From the cell containing the given text, extract its center point as [X, Y] coordinate. 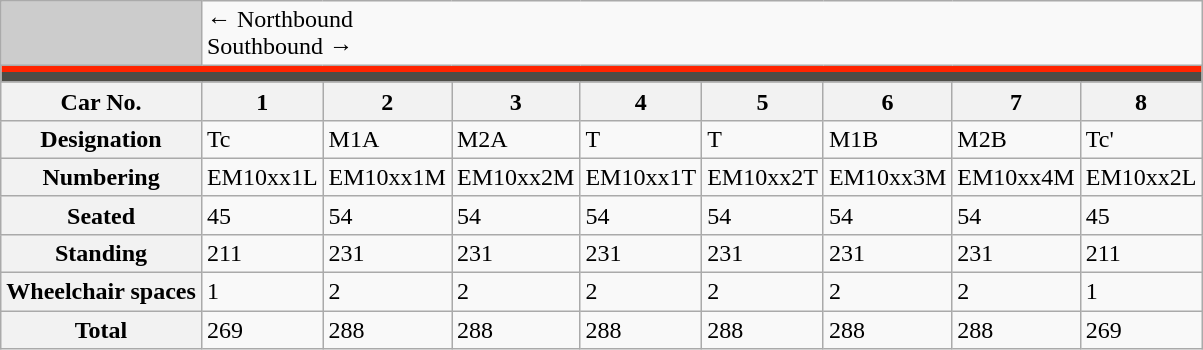
7 [1016, 101]
EM10xx2T [763, 177]
Car No. [102, 101]
M2A [516, 139]
8 [1141, 101]
4 [641, 101]
5 [763, 101]
EM10xx3M [887, 177]
Standing [102, 254]
EM10xx1L [262, 177]
Total [102, 330]
6 [887, 101]
Designation [102, 139]
Numbering [102, 177]
EM10xx1T [641, 177]
Tc' [1141, 139]
M2B [1016, 139]
Wheelchair spaces [102, 292]
EM10xx2L [1141, 177]
← NorthboundSouthbound → [702, 34]
EM10xx4M [1016, 177]
Tc [262, 139]
M1A [387, 139]
M1B [887, 139]
Seated [102, 215]
EM10xx2M [516, 177]
3 [516, 101]
EM10xx1M [387, 177]
